Search for the cell housing the specified text and yield its (X, Y) center coordinate. 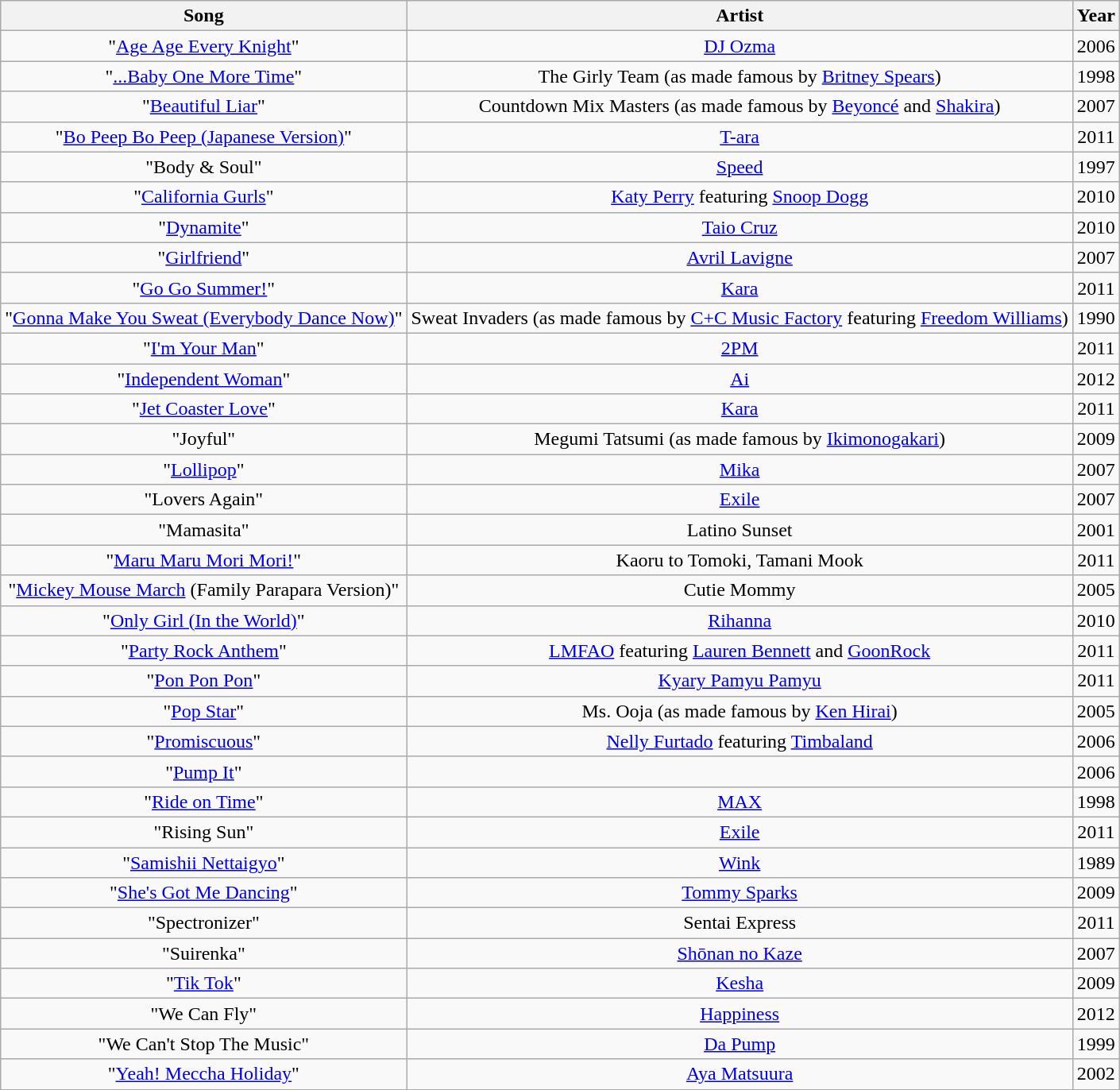
Rihanna (740, 620)
"We Can Fly" (203, 1014)
Aya Matsuura (740, 1074)
"Independent Woman" (203, 379)
Shōnan no Kaze (740, 953)
Artist (740, 16)
1990 (1096, 318)
"Bo Peep Bo Peep (Japanese Version)" (203, 137)
Kesha (740, 984)
"Promiscuous" (203, 741)
Sentai Express (740, 923)
"Beautiful Liar" (203, 106)
Happiness (740, 1014)
Speed (740, 167)
"She's Got Me Dancing" (203, 893)
Katy Perry featuring Snoop Dogg (740, 197)
1997 (1096, 167)
"Jet Coaster Love" (203, 409)
Megumi Tatsumi (as made famous by Ikimonogakari) (740, 439)
"Age Age Every Knight" (203, 46)
"Party Rock Anthem" (203, 651)
Nelly Furtado featuring Timbaland (740, 741)
Taio Cruz (740, 227)
"Gonna Make You Sweat (Everybody Dance Now)" (203, 318)
"Dynamite" (203, 227)
Sweat Invaders (as made famous by C+C Music Factory featuring Freedom Williams) (740, 318)
"California Gurls" (203, 197)
"Only Girl (In the World)" (203, 620)
1999 (1096, 1044)
Tommy Sparks (740, 893)
"Lollipop" (203, 470)
Ms. Ooja (as made famous by Ken Hirai) (740, 711)
"Girlfriend" (203, 257)
Wink (740, 862)
Kaoru to Tomoki, Tamani Mook (740, 560)
Avril Lavigne (740, 257)
MAX (740, 802)
Mika (740, 470)
DJ Ozma (740, 46)
Kyary Pamyu Pamyu (740, 681)
"We Can't Stop The Music" (203, 1044)
Latino Sunset (740, 530)
The Girly Team (as made famous by Britney Spears) (740, 76)
Ai (740, 379)
"I'm Your Man" (203, 348)
2001 (1096, 530)
"Mamasita" (203, 530)
"Tik Tok" (203, 984)
"Ride on Time" (203, 802)
Song (203, 16)
"Pon Pon Pon" (203, 681)
T-ara (740, 137)
"Samishii Nettaigyo" (203, 862)
Countdown Mix Masters (as made famous by Beyoncé and Shakira) (740, 106)
"Mickey Mouse March (Family Parapara Version)" (203, 590)
"Pop Star" (203, 711)
"Go Go Summer!" (203, 288)
"Body & Soul" (203, 167)
"Lovers Again" (203, 500)
1989 (1096, 862)
"Yeah! Meccha Holiday" (203, 1074)
"...Baby One More Time" (203, 76)
"Spectronizer" (203, 923)
"Maru Maru Mori Mori!" (203, 560)
"Rising Sun" (203, 832)
2PM (740, 348)
Da Pump (740, 1044)
LMFAO featuring Lauren Bennett and GoonRock (740, 651)
Cutie Mommy (740, 590)
"Pump It" (203, 771)
"Joyful" (203, 439)
"Suirenka" (203, 953)
Year (1096, 16)
2002 (1096, 1074)
